Return [x, y] of the center of cell containing provided text 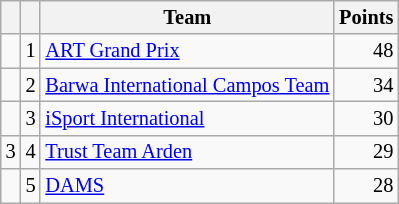
4 [31, 152]
48 [366, 51]
Trust Team Arden [187, 152]
2 [31, 85]
29 [366, 152]
34 [366, 85]
iSport International [187, 118]
Barwa International Campos Team [187, 85]
1 [31, 51]
Team [187, 17]
30 [366, 118]
5 [31, 186]
28 [366, 186]
ART Grand Prix [187, 51]
DAMS [187, 186]
Points [366, 17]
